Find where the given text appears and provide that cell's center as (x, y) coordinate. 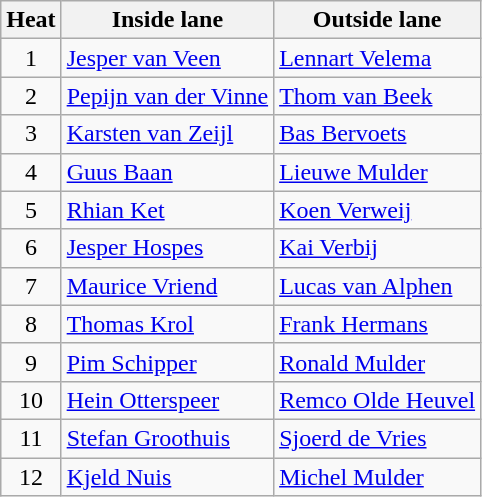
Pim Schipper (167, 362)
Lieuwe Mulder (378, 172)
Pepijn van der Vinne (167, 96)
3 (31, 134)
Guus Baan (167, 172)
6 (31, 248)
Thomas Krol (167, 324)
12 (31, 477)
Bas Bervoets (378, 134)
Frank Hermans (378, 324)
1 (31, 58)
7 (31, 286)
Kjeld Nuis (167, 477)
Karsten van Zeijl (167, 134)
Michel Mulder (378, 477)
Jesper Hospes (167, 248)
Lucas van Alphen (378, 286)
Remco Olde Heuvel (378, 400)
Outside lane (378, 20)
Jesper van Veen (167, 58)
Sjoerd de Vries (378, 438)
Maurice Vriend (167, 286)
9 (31, 362)
11 (31, 438)
Thom van Beek (378, 96)
Lennart Velema (378, 58)
Kai Verbij (378, 248)
Inside lane (167, 20)
Hein Otterspeer (167, 400)
Stefan Groothuis (167, 438)
2 (31, 96)
Ronald Mulder (378, 362)
Heat (31, 20)
5 (31, 210)
Koen Verweij (378, 210)
10 (31, 400)
8 (31, 324)
4 (31, 172)
Rhian Ket (167, 210)
